For the text-containing cell, return its midpoint in (X, Y) coordinate format. 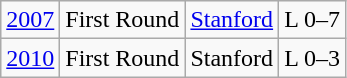
L 0–7 (312, 20)
2010 (30, 58)
L 0–3 (312, 58)
2007 (30, 20)
